Extract the (x, y) coordinate from the center of the cell holding the provided text.  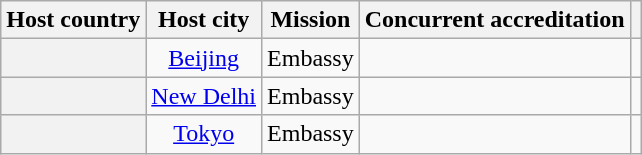
Beijing (204, 58)
Mission (311, 20)
Host city (204, 20)
New Delhi (204, 96)
Concurrent accreditation (494, 20)
Tokyo (204, 134)
Host country (74, 20)
